Extract the (x, y) coordinate from the center of the cell holding the provided text.  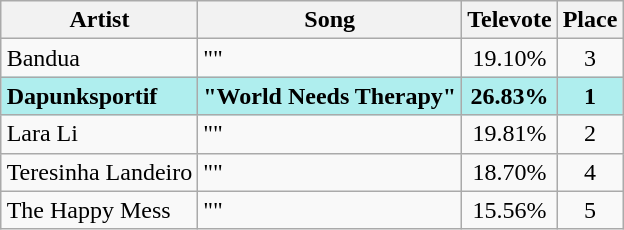
Place (590, 20)
"World Needs Therapy" (330, 96)
Artist (100, 20)
15.56% (510, 210)
Televote (510, 20)
Bandua (100, 58)
5 (590, 210)
26.83% (510, 96)
The Happy Mess (100, 210)
19.81% (510, 134)
19.10% (510, 58)
18.70% (510, 172)
3 (590, 58)
1 (590, 96)
4 (590, 172)
Teresinha Landeiro (100, 172)
Song (330, 20)
2 (590, 134)
Dapunksportif (100, 96)
Lara Li (100, 134)
